Determine the (x, y) coordinate at the center of the cell enclosing the given text.  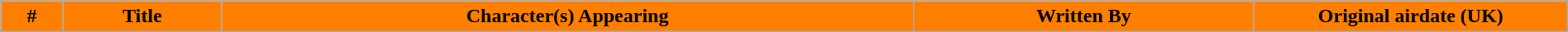
Original airdate (UK) (1411, 16)
Written By (1083, 16)
Title (142, 16)
# (31, 16)
Character(s) Appearing (567, 16)
